Provide the [X, Y] coordinate of the cell's center where the given text is located.  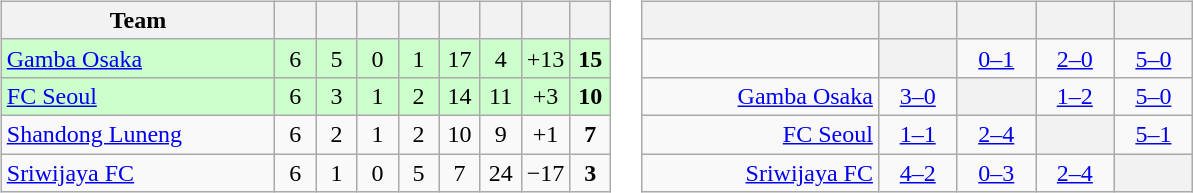
0–1 [996, 58]
+3 [546, 96]
17 [460, 58]
4–2 [918, 173]
Team [138, 20]
14 [460, 96]
24 [500, 173]
+13 [546, 58]
4 [500, 58]
−17 [546, 173]
11 [500, 96]
+1 [546, 134]
5–1 [1154, 134]
Shandong Luneng [138, 134]
1–2 [1076, 96]
2–0 [1076, 58]
15 [590, 58]
1–1 [918, 134]
3–0 [918, 96]
0–3 [996, 173]
9 [500, 134]
